Determine the [x, y] coordinate at the center of the cell enclosing the given text.  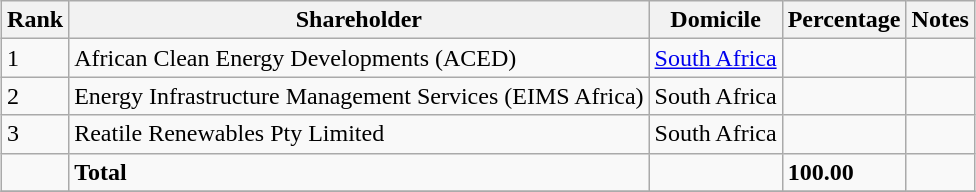
African Clean Energy Developments (ACED) [359, 58]
Energy Infrastructure Management Services (EIMS Africa) [359, 96]
Reatile Renewables Pty Limited [359, 134]
100.00 [844, 172]
Percentage [844, 20]
2 [36, 96]
Shareholder [359, 20]
Total [359, 172]
Rank [36, 20]
3 [36, 134]
Notes [940, 20]
1 [36, 58]
Domicile [716, 20]
